Scan for the cell matching the given text and deliver its (X, Y) coordinate at center. 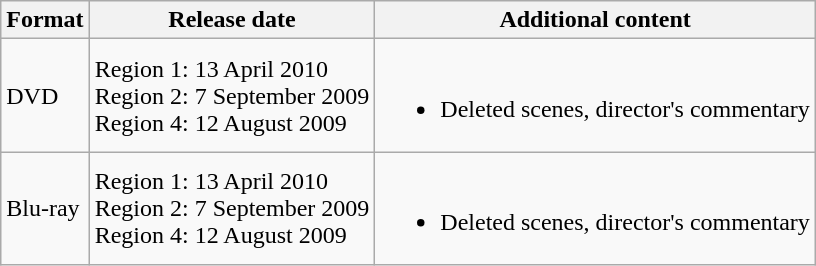
Format (45, 20)
Blu-ray (45, 208)
DVD (45, 96)
Release date (232, 20)
Additional content (596, 20)
